Determine the [x, y] coordinate at the center of the cell enclosing the given text.  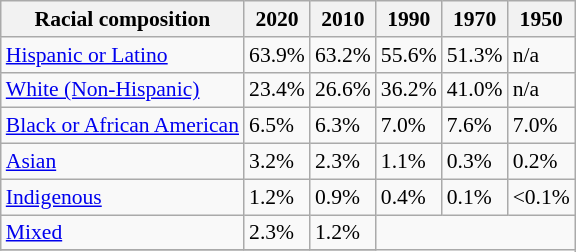
Hispanic or Latino [122, 55]
1950 [542, 19]
Black or African American [122, 126]
Racial composition [122, 19]
55.6% [409, 55]
0.2% [542, 162]
0.4% [409, 197]
51.3% [475, 55]
Asian [122, 162]
0.1% [475, 197]
36.2% [409, 90]
<0.1% [542, 197]
White (Non-Hispanic) [122, 90]
3.2% [277, 162]
7.6% [475, 126]
1990 [409, 19]
2020 [277, 19]
6.3% [343, 126]
2010 [343, 19]
0.3% [475, 162]
23.4% [277, 90]
Indigenous [122, 197]
63.9% [277, 55]
26.6% [343, 90]
6.5% [277, 126]
0.9% [343, 197]
63.2% [343, 55]
1.1% [409, 162]
1970 [475, 19]
41.0% [475, 90]
Mixed [122, 233]
